From the cell containing the given text, extract its center point as (x, y) coordinate. 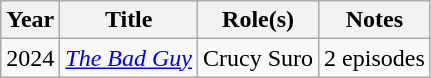
2 episodes (375, 58)
Title (129, 20)
Crucy Suro (258, 58)
The Bad Guy (129, 58)
Role(s) (258, 20)
Year (30, 20)
Notes (375, 20)
2024 (30, 58)
